Identify which cell holds the provided text, then report its (x, y) central coordinate. 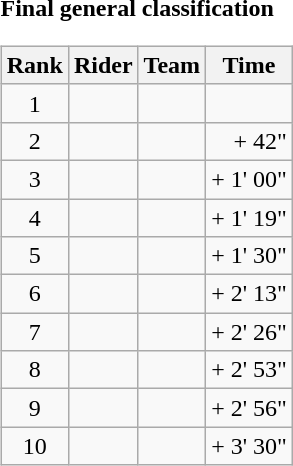
+ 2' 13" (250, 294)
+ 42" (250, 141)
1 (34, 103)
8 (34, 370)
Time (250, 65)
+ 1' 19" (250, 217)
7 (34, 332)
5 (34, 256)
6 (34, 294)
+ 2' 56" (250, 408)
9 (34, 408)
Team (172, 65)
+ 1' 30" (250, 256)
+ 3' 30" (250, 446)
2 (34, 141)
Rank (34, 65)
+ 2' 53" (250, 370)
Rider (103, 65)
+ 2' 26" (250, 332)
+ 1' 00" (250, 179)
3 (34, 179)
10 (34, 446)
4 (34, 217)
